Identify which cell holds the provided text, then report its [X, Y] central coordinate. 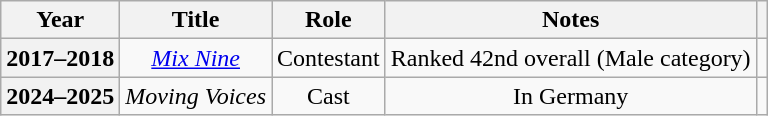
2024–2025 [60, 96]
Cast [329, 96]
Contestant [329, 58]
Mix Nine [196, 58]
Role [329, 20]
In Germany [570, 96]
Ranked 42nd overall (Male category) [570, 58]
Moving Voices [196, 96]
Title [196, 20]
Year [60, 20]
2017–2018 [60, 58]
Notes [570, 20]
